Capture the cell that displays the provided text and extract its [X, Y] central coordinate. 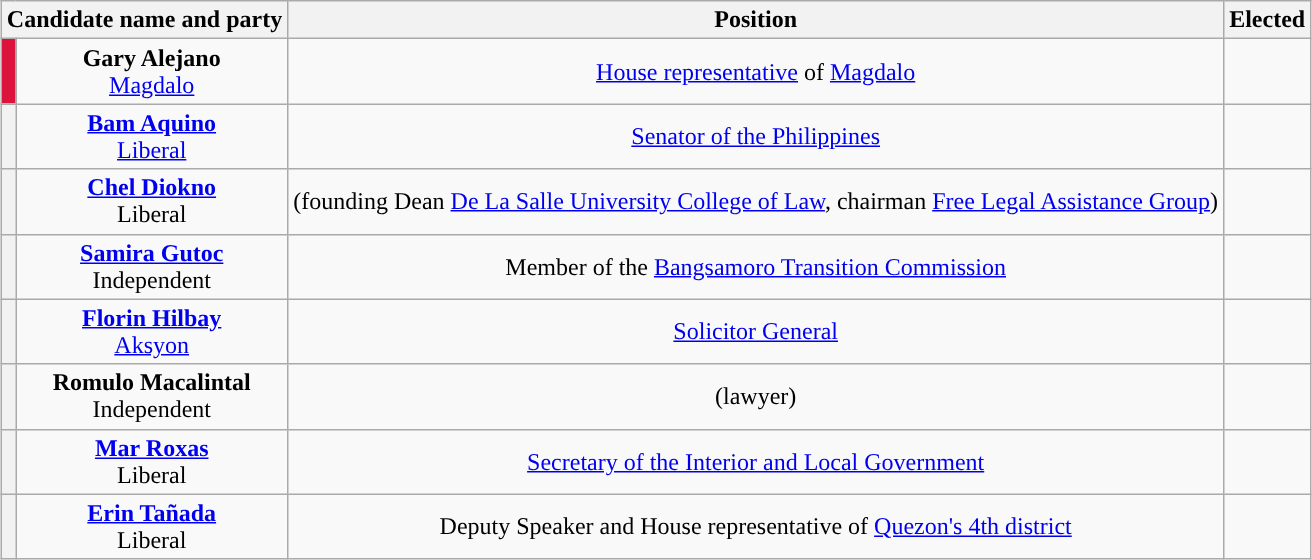
Gary AlejanoMagdalo [152, 72]
Senator of the Philippines [756, 136]
House representative of Magdalo [756, 72]
Member of the Bangsamoro Transition Commission [756, 266]
Romulo MacalintalIndependent [152, 396]
Secretary of the Interior and Local Government [756, 462]
Position [756, 20]
Mar RoxasLiberal [152, 462]
Samira GutocIndependent [152, 266]
Deputy Speaker and House representative of Quezon's 4th district [756, 526]
(lawyer) [756, 396]
Solicitor General [756, 332]
Erin TañadaLiberal [152, 526]
Candidate name and party [144, 20]
Chel DioknoLiberal [152, 202]
(founding Dean De La Salle University College of Law, chairman Free Legal Assistance Group) [756, 202]
Elected [1268, 20]
Florin HilbayAksyon [152, 332]
Bam AquinoLiberal [152, 136]
